Identify which cell holds the provided text, then report its [x, y] central coordinate. 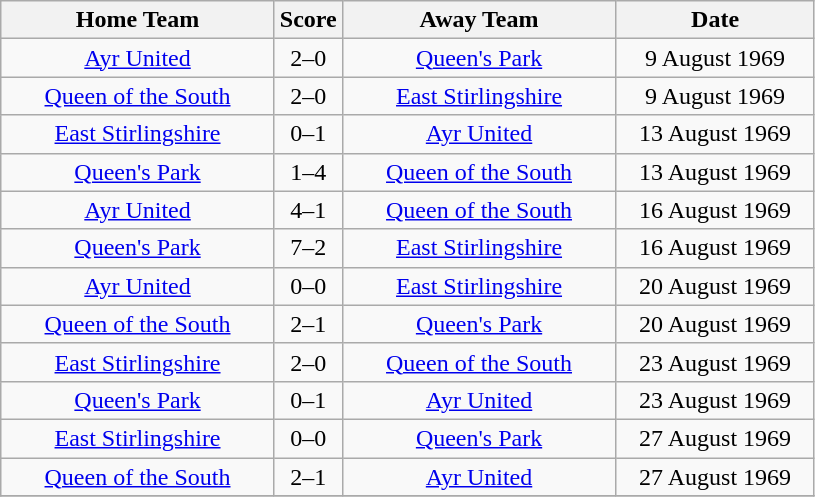
4–1 [308, 210]
Date [716, 20]
Away Team [479, 20]
1–4 [308, 172]
Home Team [138, 20]
7–2 [308, 248]
Score [308, 20]
